Pinpoint the cell where the given text exists, returning its [X, Y] midpoint coordinate. 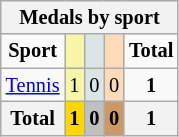
Sport [33, 51]
Medals by sport [90, 17]
Tennis [33, 85]
